Extract the (x, y) coordinate from the center of the cell holding the provided text.  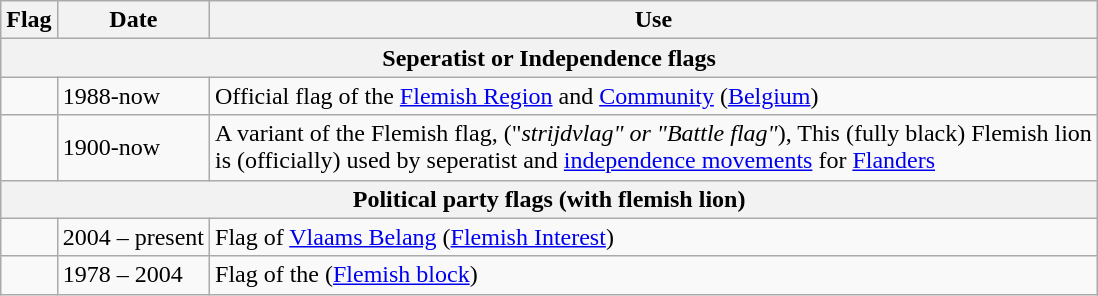
1900-now (133, 148)
Use (654, 20)
Date (133, 20)
2004 – present (133, 237)
Official flag of the Flemish Region and Community (Belgium) (654, 96)
Flag (29, 20)
Seperatist or Independence flags (550, 58)
1988-now (133, 96)
Flag of Vlaams Belang (Flemish Interest) (654, 237)
Political party flags (with flemish lion) (550, 199)
1978 – 2004 (133, 275)
Flag of the (Flemish block) (654, 275)
